Search for the cell housing the specified text and yield its [x, y] center coordinate. 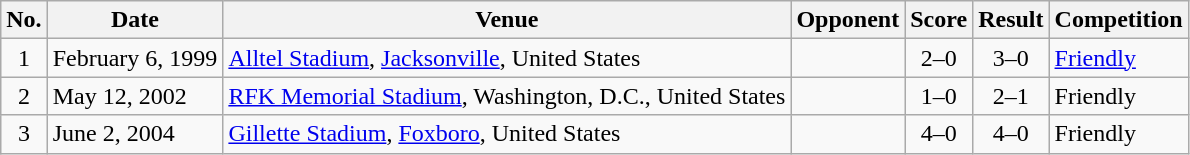
February 6, 1999 [135, 58]
Opponent [848, 20]
1 [24, 58]
No. [24, 20]
Gillette Stadium, Foxboro, United States [507, 134]
Result [1011, 20]
Score [939, 20]
3 [24, 134]
June 2, 2004 [135, 134]
Date [135, 20]
2–1 [1011, 96]
Competition [1118, 20]
RFK Memorial Stadium, Washington, D.C., United States [507, 96]
1–0 [939, 96]
2 [24, 96]
3–0 [1011, 58]
Alltel Stadium, Jacksonville, United States [507, 58]
May 12, 2002 [135, 96]
Venue [507, 20]
2–0 [939, 58]
